Search for the cell housing the specified text and yield its (X, Y) center coordinate. 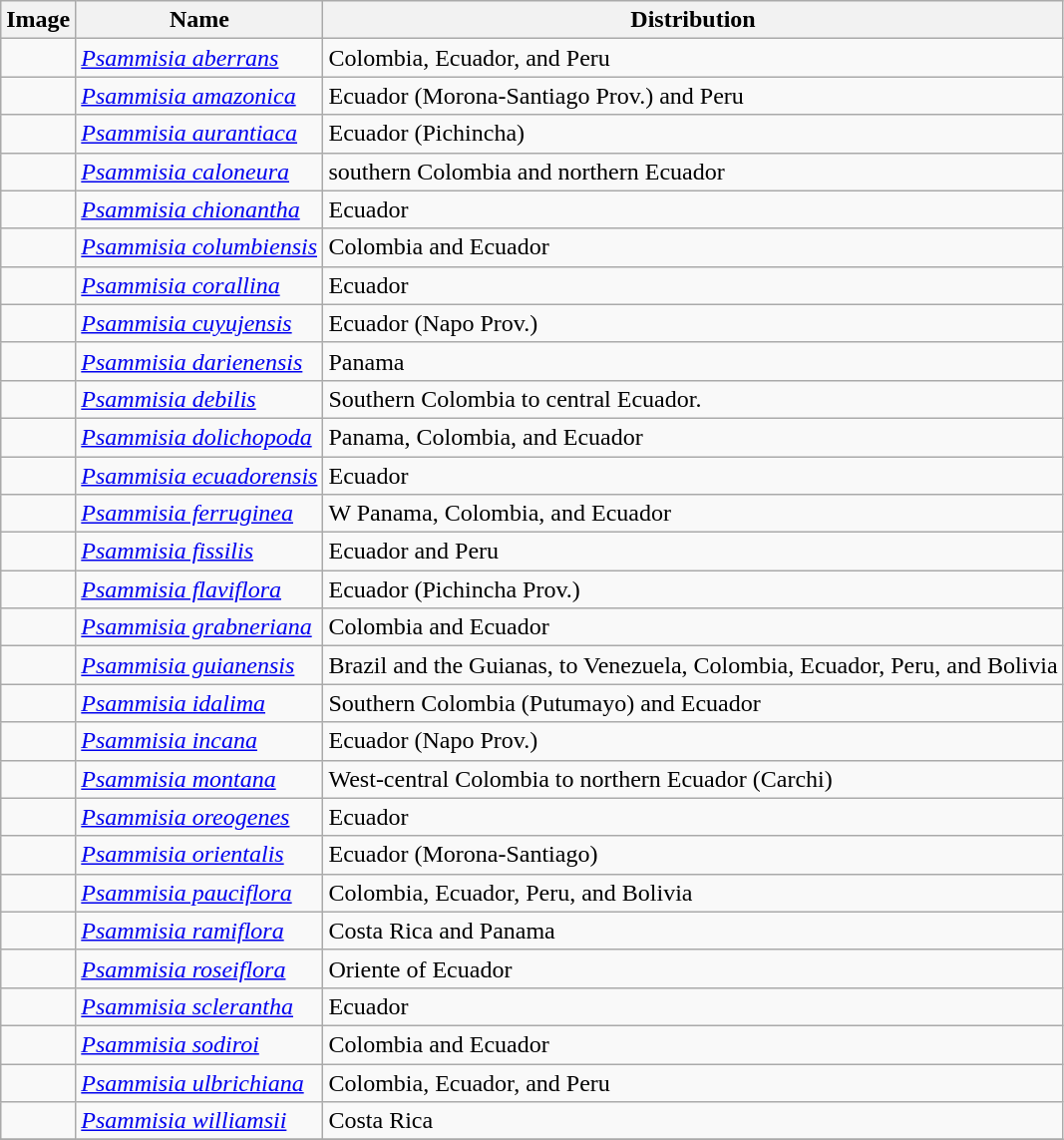
Psammisia ecuadorensis (199, 476)
Panama, Colombia, and Ecuador (693, 437)
Psammisia caloneura (199, 172)
Psammisia ulbrichiana (199, 1082)
Ecuador (Pichincha Prov.) (693, 589)
Costa Rica (693, 1121)
West-central Colombia to northern Ecuador (Carchi) (693, 779)
Ecuador (Morona-Santiago) (693, 855)
Psammisia incana (199, 741)
Psammisia corallina (199, 285)
Distribution (693, 20)
Psammisia darienensis (199, 361)
Psammisia williamsii (199, 1121)
Ecuador (Pichincha) (693, 134)
Ecuador (Morona-Santiago Prov.) and Peru (693, 96)
Psammisia sclerantha (199, 1006)
Panama (693, 361)
Southern Colombia to central Ecuador. (693, 399)
Psammisia pauciflora (199, 893)
Psammisia fissilis (199, 552)
Psammisia chionantha (199, 209)
Psammisia amazonica (199, 96)
Oriente of Ecuador (693, 968)
Psammisia montana (199, 779)
Colombia, Ecuador, Peru, and Bolivia (693, 893)
Psammisia grabneriana (199, 627)
Name (199, 20)
Brazil and the Guianas, to Venezuela, Colombia, Ecuador, Peru, and Bolivia (693, 665)
Psammisia aurantiaca (199, 134)
Psammisia roseiflora (199, 968)
Psammisia cuyujensis (199, 323)
Psammisia oreogenes (199, 817)
southern Colombia and northern Ecuador (693, 172)
Psammisia sodiroi (199, 1044)
Image (38, 20)
Psammisia dolichopoda (199, 437)
Ecuador and Peru (693, 552)
Psammisia guianensis (199, 665)
Psammisia ramiflora (199, 931)
W Panama, Colombia, and Ecuador (693, 514)
Psammisia ferruginea (199, 514)
Psammisia orientalis (199, 855)
Psammisia debilis (199, 399)
Psammisia flaviflora (199, 589)
Psammisia aberrans (199, 58)
Southern Colombia (Putumayo) and Ecuador (693, 703)
Psammisia columbiensis (199, 247)
Costa Rica and Panama (693, 931)
Psammisia idalima (199, 703)
